Identify which cell holds the provided text, then report its [X, Y] central coordinate. 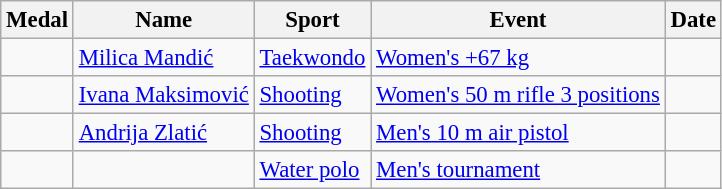
Ivana Maksimović [164, 95]
Men's 10 m air pistol [518, 133]
Taekwondo [312, 58]
Women's +67 kg [518, 58]
Women's 50 m rifle 3 positions [518, 95]
Water polo [312, 170]
Name [164, 20]
Andrija Zlatić [164, 133]
Medal [38, 20]
Men's tournament [518, 170]
Milica Mandić [164, 58]
Event [518, 20]
Date [693, 20]
Sport [312, 20]
